Find where the given text appears and provide that cell's center as [X, Y] coordinate. 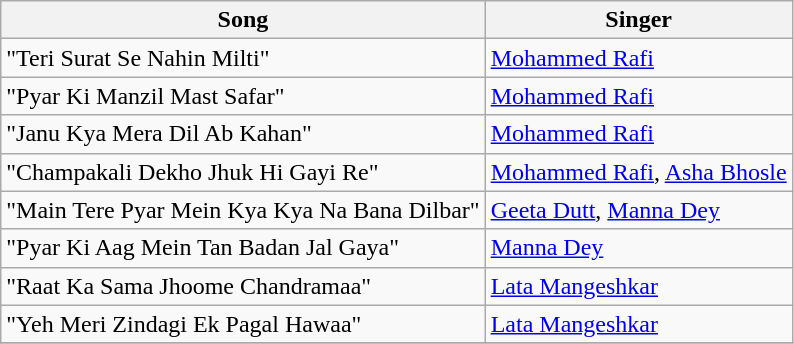
"Raat Ka Sama Jhoome Chandramaa" [243, 286]
"Pyar Ki Aag Mein Tan Badan Jal Gaya" [243, 248]
Singer [638, 20]
"Janu Kya Mera Dil Ab Kahan" [243, 134]
Song [243, 20]
"Yeh Meri Zindagi Ek Pagal Hawaa" [243, 324]
Geeta Dutt, Manna Dey [638, 210]
Mohammed Rafi, Asha Bhosle [638, 172]
"Main Tere Pyar Mein Kya Kya Na Bana Dilbar" [243, 210]
Manna Dey [638, 248]
"Champakali Dekho Jhuk Hi Gayi Re" [243, 172]
"Teri Surat Se Nahin Milti" [243, 58]
"Pyar Ki Manzil Mast Safar" [243, 96]
